Identify which cell holds the provided text, then report its (x, y) central coordinate. 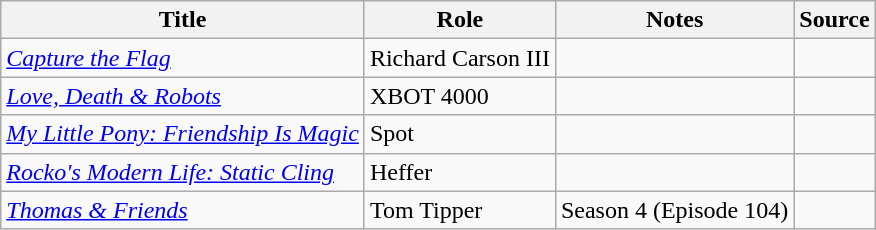
Season 4 (Episode 104) (674, 210)
Thomas & Friends (183, 210)
Rocko's Modern Life: Static Cling (183, 172)
Capture the Flag (183, 58)
Role (460, 20)
Notes (674, 20)
XBOT 4000 (460, 96)
Spot (460, 134)
Heffer (460, 172)
My Little Pony: Friendship Is Magic (183, 134)
Source (834, 20)
Richard Carson III (460, 58)
Tom Tipper (460, 210)
Love, Death & Robots (183, 96)
Title (183, 20)
